Return the (x, y) coordinate for the center point of the cell that contains the specified text.  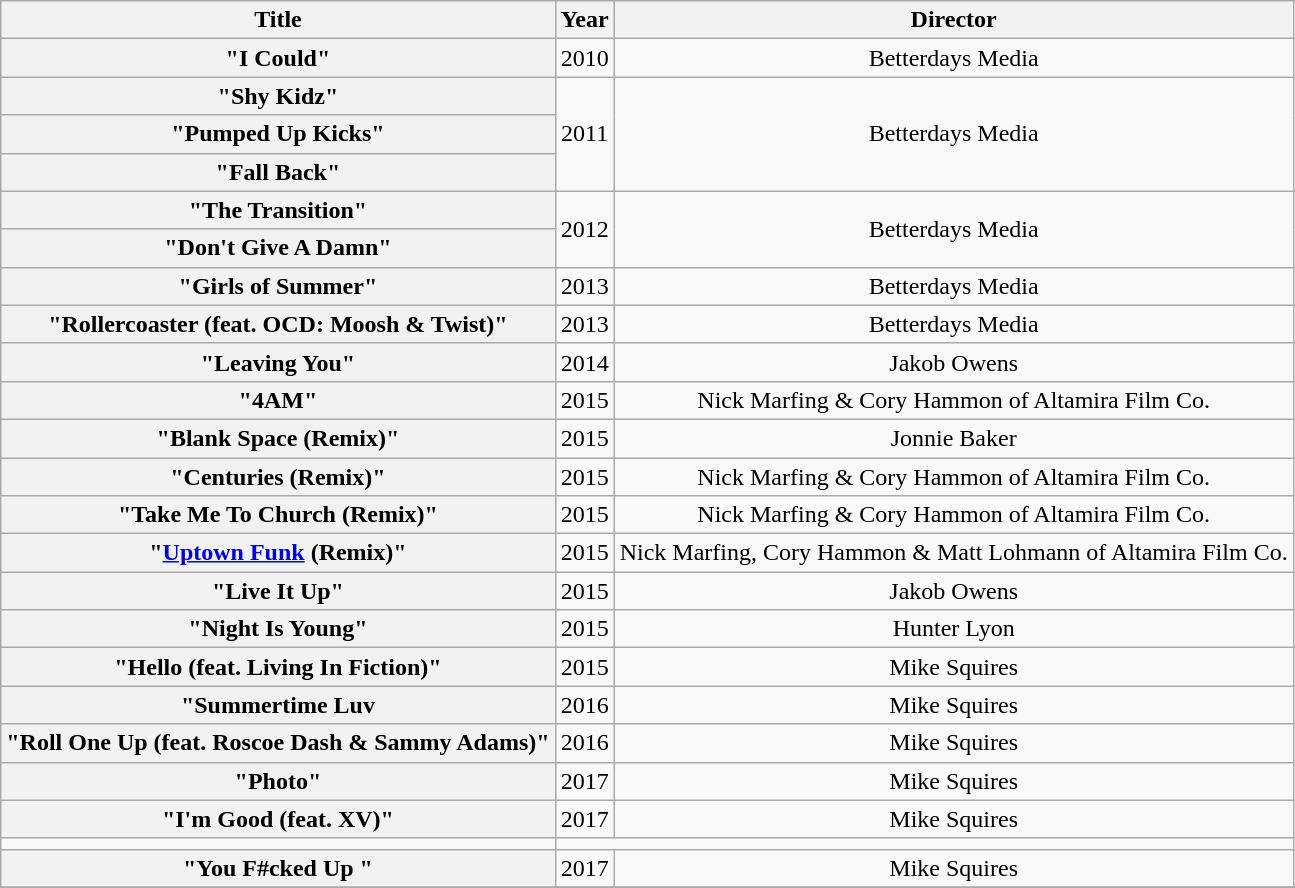
"Don't Give A Damn" (278, 248)
2010 (584, 58)
Hunter Lyon (954, 629)
Director (954, 20)
"Uptown Funk (Remix)" (278, 553)
2011 (584, 134)
"Centuries (Remix)" (278, 477)
"Shy Kidz" (278, 96)
Year (584, 20)
"Pumped Up Kicks" (278, 134)
"Leaving You" (278, 362)
"Take Me To Church (Remix)" (278, 515)
"Fall Back" (278, 172)
"You F#cked Up " (278, 868)
"Summertime Luv (278, 705)
"Hello (feat. Living In Fiction)" (278, 667)
Nick Marfing, Cory Hammon & Matt Lohmann of Altamira Film Co. (954, 553)
"Roll One Up (feat. Roscoe Dash & Sammy Adams)" (278, 743)
"4AM" (278, 400)
Title (278, 20)
Jonnie Baker (954, 438)
"Rollercoaster (feat. OCD: Moosh & Twist)" (278, 324)
2014 (584, 362)
"Blank Space (Remix)" (278, 438)
"Night Is Young" (278, 629)
"Live It Up" (278, 591)
2012 (584, 229)
"Girls of Summer" (278, 286)
"Photo" (278, 781)
"I Could" (278, 58)
"The Transition" (278, 210)
"I'm Good (feat. XV)" (278, 819)
